Search for the cell housing the specified text and yield its (X, Y) center coordinate. 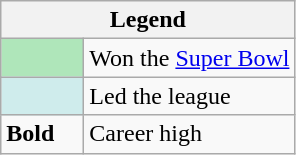
Career high (190, 134)
Legend (148, 20)
Bold (42, 134)
Led the league (190, 96)
Won the Super Bowl (190, 58)
